Pinpoint the cell where the given text exists, returning its [x, y] midpoint coordinate. 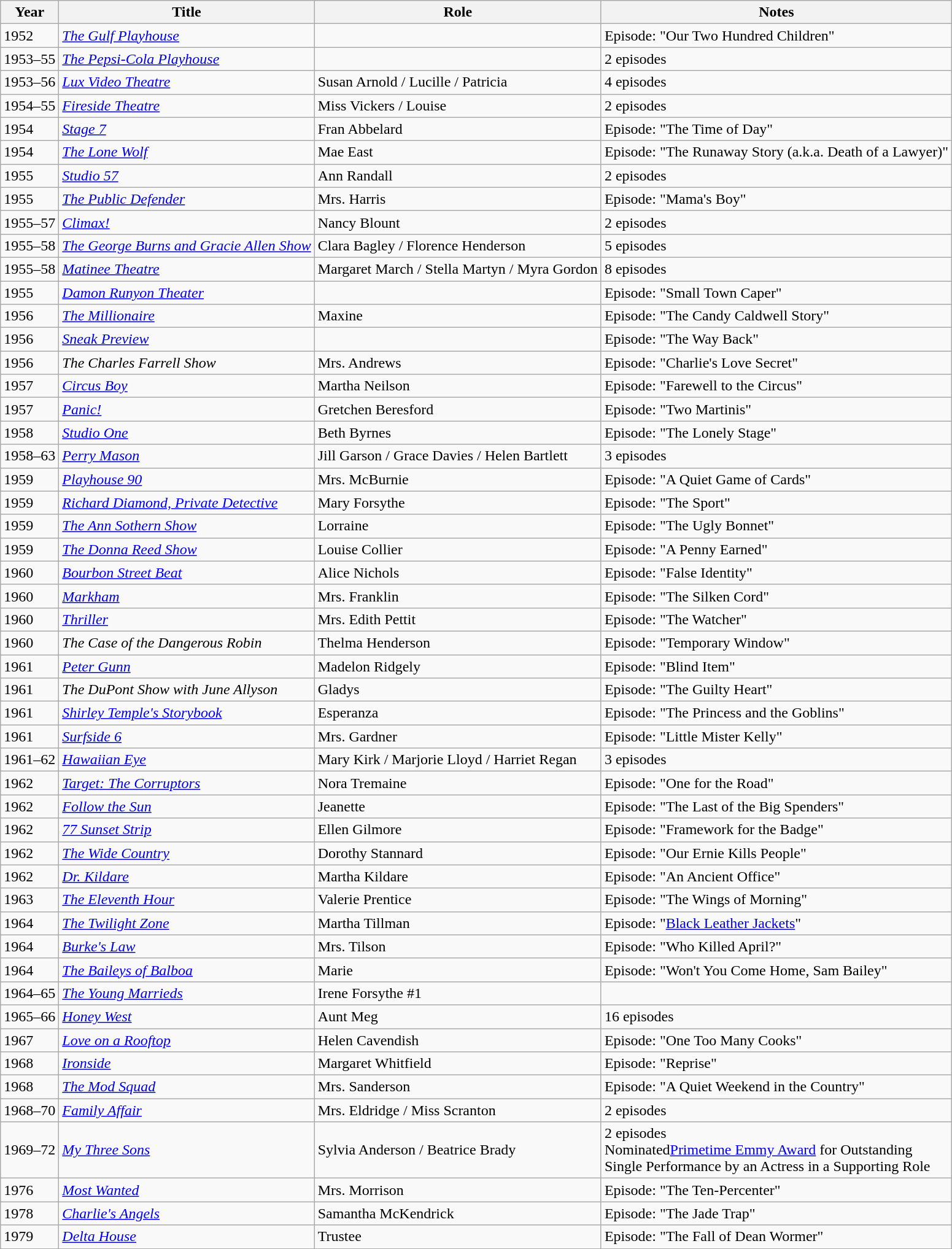
Mrs. Morrison [458, 1190]
Sylvia Anderson / Beatrice Brady [458, 1150]
Episode: "The Princess and the Goblins" [776, 713]
Mrs. Gardner [458, 737]
Clara Bagley / Florence Henderson [458, 246]
1979 [29, 1237]
Nora Tremaine [458, 783]
Helen Cavendish [458, 1040]
Marie [458, 970]
Episode: "The Candy Caldwell Story" [776, 316]
Mrs. Tilson [458, 946]
Playhouse 90 [187, 479]
Episode: "The Watcher" [776, 619]
Circus Boy [187, 386]
Episode: "One Too Many Cooks" [776, 1040]
Stage 7 [187, 129]
The Wide Country [187, 853]
Episode: "The Silken Cord" [776, 596]
77 Sunset Strip [187, 830]
Burke's Law [187, 946]
Hawaiian Eye [187, 760]
Mae East [458, 152]
Shirley Temple's Storybook [187, 713]
Love on a Rooftop [187, 1040]
Ellen Gilmore [458, 830]
The Pepsi-Cola Playhouse [187, 59]
Ironside [187, 1064]
Lorraine [458, 526]
The George Burns and Gracie Allen Show [187, 246]
Year [29, 12]
Episode: "The Jade Trap" [776, 1213]
1952 [29, 36]
The Millionaire [187, 316]
Alice Nichols [458, 573]
Episode: "The Fall of Dean Wormer" [776, 1237]
Mrs. Eldridge / Miss Scranton [458, 1110]
1958 [29, 433]
Irene Forsythe #1 [458, 993]
Episode: "The Guilty Heart" [776, 690]
Episode: "Won't You Come Home, Sam Bailey" [776, 970]
Fireside Theatre [187, 106]
1955–57 [29, 222]
Mrs. Andrews [458, 363]
Surfside 6 [187, 737]
Episode: "Mama's Boy" [776, 199]
1954–55 [29, 106]
Valerie Prentice [458, 900]
The Gulf Playhouse [187, 36]
Role [458, 12]
Episode: "Black Leather Jackets" [776, 923]
Samantha McKendrick [458, 1213]
Mrs. Sanderson [458, 1087]
Gladys [458, 690]
Mrs. Edith Pettit [458, 619]
Honey West [187, 1016]
Episode: "Blind Item" [776, 666]
1969–72 [29, 1150]
Aunt Meg [458, 1016]
Episode: "Our Ernie Kills People" [776, 853]
Lux Video Theatre [187, 82]
1953–56 [29, 82]
1953–55 [29, 59]
Sneak Preview [187, 339]
Trustee [458, 1237]
Louise Collier [458, 549]
Episode: "The Ten-Percenter" [776, 1190]
Richard Diamond, Private Detective [187, 503]
Mary Kirk / Marjorie Lloyd / Harriet Regan [458, 760]
Fran Abbelard [458, 129]
The Mod Squad [187, 1087]
The Public Defender [187, 199]
The Charles Farrell Show [187, 363]
1978 [29, 1213]
The Young Marrieds [187, 993]
Episode: "The Ugly Bonnet" [776, 526]
Episode: "Two Martinis" [776, 409]
1967 [29, 1040]
Episode: "Temporary Window" [776, 643]
Episode: "The Way Back" [776, 339]
Mrs. Harris [458, 199]
Episode: "A Quiet Weekend in the Country" [776, 1087]
5 episodes [776, 246]
Episode: "The Last of the Big Spenders" [776, 806]
Panic! [187, 409]
The DuPont Show with June Allyson [187, 690]
The Eleventh Hour [187, 900]
8 episodes [776, 269]
1965–66 [29, 1016]
Episode: "Small Town Caper" [776, 293]
Target: The Corruptors [187, 783]
1968–70 [29, 1110]
Margaret Whitfield [458, 1064]
Thelma Henderson [458, 643]
Family Affair [187, 1110]
Delta House [187, 1237]
Episode: "Little Mister Kelly" [776, 737]
Episode: "The Time of Day" [776, 129]
Follow the Sun [187, 806]
Episode: "The Runaway Story (a.k.a. Death of a Lawyer)" [776, 152]
Episode: "Our Two Hundred Children" [776, 36]
Climax! [187, 222]
Mary Forsythe [458, 503]
1958–63 [29, 456]
Episode: "Farewell to the Circus" [776, 386]
Episode: "Framework for the Badge" [776, 830]
Esperanza [458, 713]
Martha Neilson [458, 386]
Markham [187, 596]
Mrs. McBurnie [458, 479]
2 episodesNominatedPrimetime Emmy Award for Outstanding Single Performance by an Actress in a Supporting Role [776, 1150]
Ann Randall [458, 176]
Margaret March / Stella Martyn / Myra Gordon [458, 269]
Episode: "A Penny Earned" [776, 549]
Episode: "One for the Road" [776, 783]
The Twilight Zone [187, 923]
Episode: "Charlie's Love Secret" [776, 363]
The Ann Sothern Show [187, 526]
Notes [776, 12]
1961–62 [29, 760]
The Case of the Dangerous Robin [187, 643]
The Lone Wolf [187, 152]
Peter Gunn [187, 666]
Maxine [458, 316]
The Baileys of Balboa [187, 970]
Studio 57 [187, 176]
Title [187, 12]
Martha Kildare [458, 876]
Perry Mason [187, 456]
Matinee Theatre [187, 269]
Episode: "The Sport" [776, 503]
Mrs. Franklin [458, 596]
Martha Tillman [458, 923]
Studio One [187, 433]
Episode: "A Quiet Game of Cards" [776, 479]
Dr. Kildare [187, 876]
Episode: "The Wings of Morning" [776, 900]
Episode: "False Identity" [776, 573]
Madelon Ridgely [458, 666]
Jill Garson / Grace Davies / Helen Bartlett [458, 456]
Most Wanted [187, 1190]
Gretchen Beresford [458, 409]
Bourbon Street Beat [187, 573]
16 episodes [776, 1016]
Miss Vickers / Louise [458, 106]
Nancy Blount [458, 222]
Jeanette [458, 806]
1976 [29, 1190]
Episode: "An Ancient Office" [776, 876]
Susan Arnold / Lucille / Patricia [458, 82]
Episode: "Reprise" [776, 1064]
Dorothy Stannard [458, 853]
Episode: "Who Killed April?" [776, 946]
Episode: "The Lonely Stage" [776, 433]
My Three Sons [187, 1150]
1964–65 [29, 993]
Thriller [187, 619]
The Donna Reed Show [187, 549]
Damon Runyon Theater [187, 293]
Beth Byrnes [458, 433]
1963 [29, 900]
4 episodes [776, 82]
Charlie's Angels [187, 1213]
